Extract the [X, Y] coordinate from the center of the cell holding the provided text.  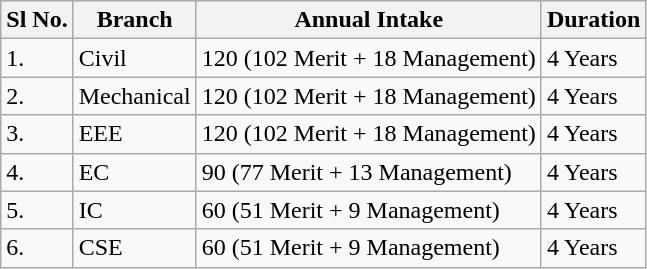
3. [37, 134]
Civil [134, 58]
Sl No. [37, 20]
EC [134, 172]
2. [37, 96]
Mechanical [134, 96]
EEE [134, 134]
IC [134, 210]
90 (77 Merit + 13 Management) [368, 172]
1. [37, 58]
6. [37, 248]
CSE [134, 248]
5. [37, 210]
Annual Intake [368, 20]
4. [37, 172]
Duration [593, 20]
Branch [134, 20]
